Identify which cell holds the provided text, then report its (x, y) central coordinate. 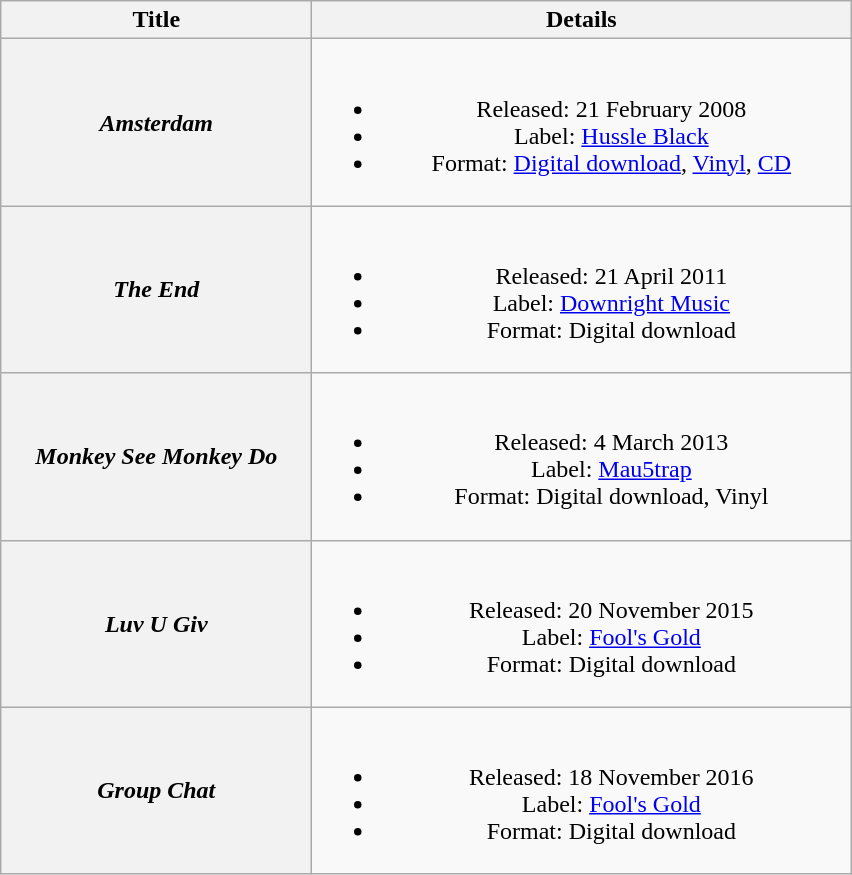
Released: 21 April 2011Label: Downright MusicFormat: Digital download (582, 290)
Monkey See Monkey Do (156, 456)
Group Chat (156, 790)
Released: 18 November 2016Label: Fool's GoldFormat: Digital download (582, 790)
Released: 4 March 2013Label: Mau5trapFormat: Digital download, Vinyl (582, 456)
The End (156, 290)
Amsterdam (156, 122)
Released: 20 November 2015Label: Fool's GoldFormat: Digital download (582, 624)
Luv U Giv (156, 624)
Title (156, 20)
Released: 21 February 2008Label: Hussle BlackFormat: Digital download, Vinyl, CD (582, 122)
Details (582, 20)
